Return [x, y] of the center of cell containing provided text 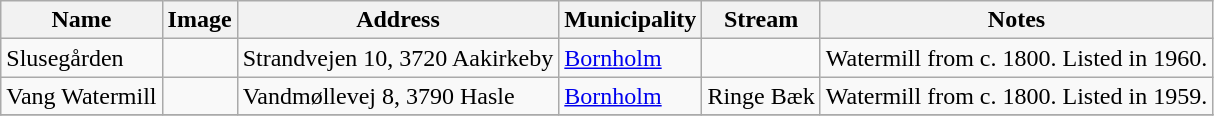
Strandvejen 10, 3720 Aakirkeby [398, 58]
Municipality [630, 20]
Name [82, 20]
Ringe Bæk [761, 96]
Stream [761, 20]
Slusegården [82, 58]
Image [200, 20]
Notes [1016, 20]
Vang Watermill [82, 96]
Watermill from c. 1800. Listed in 1959. [1016, 96]
Vandmøllevej 8, 3790 Hasle [398, 96]
Watermill from c. 1800. Listed in 1960. [1016, 58]
Address [398, 20]
